Scan for the cell matching the given text and deliver its (x, y) coordinate at center. 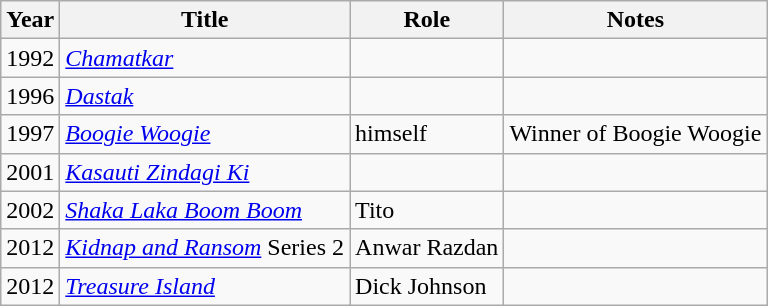
Tito (427, 210)
Winner of Boogie Woogie (636, 134)
Dick Johnson (427, 286)
Treasure Island (205, 286)
Chamatkar (205, 58)
1992 (30, 58)
2002 (30, 210)
Role (427, 20)
Boogie Woogie (205, 134)
1996 (30, 96)
himself (427, 134)
Shaka Laka Boom Boom (205, 210)
Dastak (205, 96)
Notes (636, 20)
Kasauti Zindagi Ki (205, 172)
Kidnap and Ransom Series 2 (205, 248)
Anwar Razdan (427, 248)
1997 (30, 134)
Year (30, 20)
Title (205, 20)
2001 (30, 172)
